Capture the cell that displays the provided text and extract its (x, y) central coordinate. 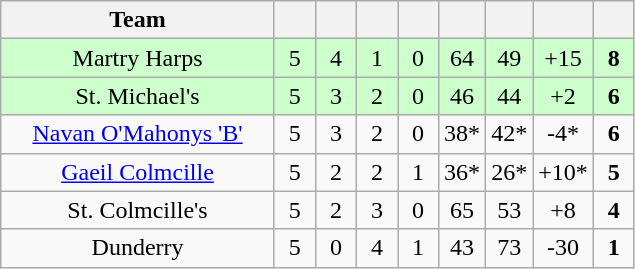
-30 (564, 248)
38* (462, 134)
Dunderry (138, 248)
44 (510, 96)
Gaeil Colmcille (138, 172)
Martry Harps (138, 58)
8 (614, 58)
+15 (564, 58)
+8 (564, 210)
Navan O'Mahonys 'B' (138, 134)
64 (462, 58)
+2 (564, 96)
St. Colmcille's (138, 210)
53 (510, 210)
49 (510, 58)
73 (510, 248)
42* (510, 134)
St. Michael's (138, 96)
65 (462, 210)
46 (462, 96)
36* (462, 172)
26* (510, 172)
Team (138, 20)
43 (462, 248)
+10* (564, 172)
-4* (564, 134)
